Capture the cell that displays the provided text and extract its (X, Y) central coordinate. 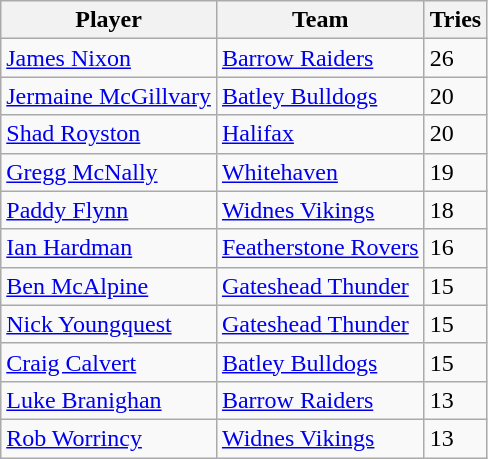
16 (456, 248)
Rob Worrincy (109, 438)
Whitehaven (320, 172)
Featherstone Rovers (320, 248)
Ben McAlpine (109, 286)
Player (109, 20)
Gregg McNally (109, 172)
19 (456, 172)
Shad Royston (109, 134)
Team (320, 20)
Ian Hardman (109, 248)
Halifax (320, 134)
Jermaine McGillvary (109, 96)
James Nixon (109, 58)
Luke Branighan (109, 400)
18 (456, 210)
Paddy Flynn (109, 210)
Craig Calvert (109, 362)
26 (456, 58)
Nick Youngquest (109, 324)
Tries (456, 20)
